Provide the [x, y] coordinate of the cell's center where the given text is located.  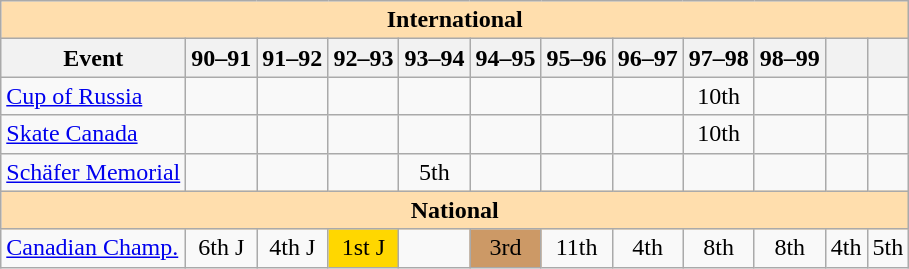
Canadian Champ. [94, 248]
93–94 [434, 58]
3rd [506, 248]
4th J [292, 248]
92–93 [364, 58]
91–92 [292, 58]
Cup of Russia [94, 96]
97–98 [718, 58]
90–91 [222, 58]
95–96 [576, 58]
6th J [222, 248]
11th [576, 248]
98–99 [790, 58]
Schäfer Memorial [94, 172]
96–97 [648, 58]
National [455, 210]
Skate Canada [94, 134]
Event [94, 58]
1st J [364, 248]
International [455, 20]
94–95 [506, 58]
